Capture the cell that displays the provided text and extract its [X, Y] central coordinate. 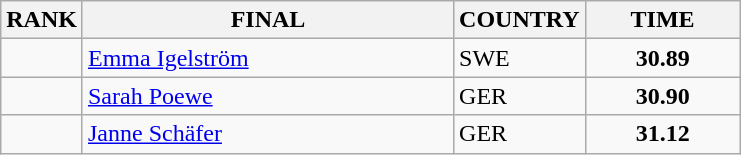
COUNTRY [520, 20]
Emma Igelström [268, 58]
31.12 [662, 134]
FINAL [268, 20]
30.89 [662, 58]
Sarah Poewe [268, 96]
RANK [42, 20]
SWE [520, 58]
30.90 [662, 96]
Janne Schäfer [268, 134]
TIME [662, 20]
